Output the [x, y] coordinate of the center of the cell containing the given text.  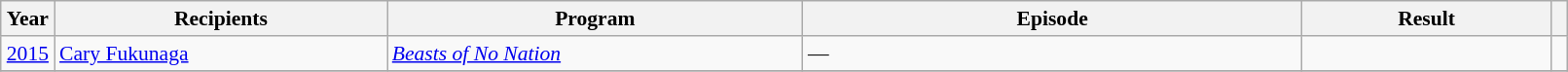
2015 [27, 54]
— [1053, 54]
Year [27, 18]
Program [596, 18]
Result [1426, 18]
Cary Fukunaga [221, 54]
Beasts of No Nation [596, 54]
Recipients [221, 18]
Episode [1053, 18]
